Detect which cell encompasses the target text, then output its [x, y] center coordinate. 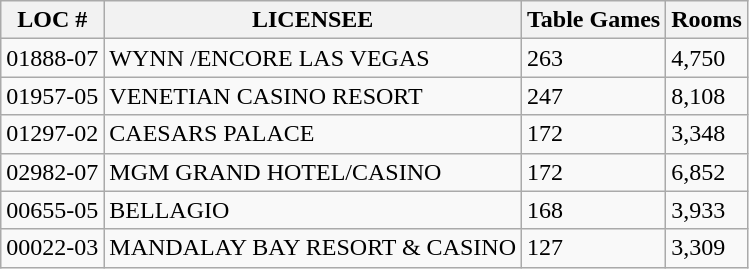
LOC # [52, 20]
00022-03 [52, 248]
01297-02 [52, 134]
263 [594, 58]
MGM GRAND HOTEL/CASINO [313, 172]
Table Games [594, 20]
3,348 [707, 134]
BELLAGIO [313, 210]
MANDALAY BAY RESORT & CASINO [313, 248]
00655-05 [52, 210]
168 [594, 210]
8,108 [707, 96]
4,750 [707, 58]
01957-05 [52, 96]
02982-07 [52, 172]
WYNN /ENCORE LAS VEGAS [313, 58]
LICENSEE [313, 20]
01888-07 [52, 58]
VENETIAN CASINO RESORT [313, 96]
3,933 [707, 210]
CAESARS PALACE [313, 134]
3,309 [707, 248]
Rooms [707, 20]
127 [594, 248]
247 [594, 96]
6,852 [707, 172]
